Search for the cell housing the specified text and yield its (x, y) center coordinate. 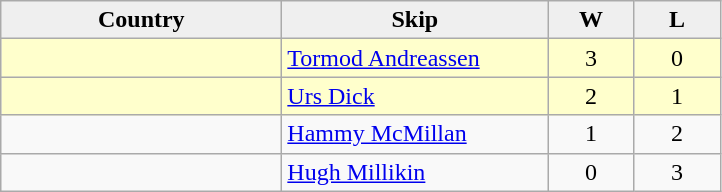
L (677, 20)
Hugh Millikin (415, 172)
Country (142, 20)
Skip (415, 20)
Hammy McMillan (415, 134)
W (591, 20)
Tormod Andreassen (415, 58)
Urs Dick (415, 96)
